Return [X, Y] of the center of cell containing provided text 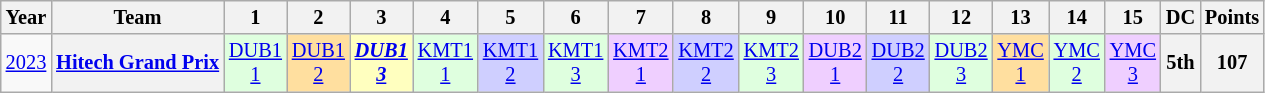
YMC1 [1020, 63]
KMT21 [640, 63]
10 [836, 17]
KMT11 [446, 63]
15 [1133, 17]
DUB12 [318, 63]
2 [318, 17]
KMT12 [510, 63]
8 [706, 17]
DC [1180, 17]
Hitech Grand Prix [138, 63]
12 [962, 17]
1 [256, 17]
KMT23 [772, 63]
9 [772, 17]
Year [26, 17]
14 [1077, 17]
2023 [26, 63]
Team [138, 17]
YMC3 [1133, 63]
DUB11 [256, 63]
DUB21 [836, 63]
KMT22 [706, 63]
5 [510, 17]
6 [576, 17]
107 [1232, 63]
7 [640, 17]
5th [1180, 63]
DUB23 [962, 63]
DUB13 [382, 63]
4 [446, 17]
3 [382, 17]
YMC2 [1077, 63]
Points [1232, 17]
13 [1020, 17]
11 [898, 17]
KMT13 [576, 63]
DUB22 [898, 63]
